Return the (X, Y) coordinate for the center point of the cell that contains the specified text.  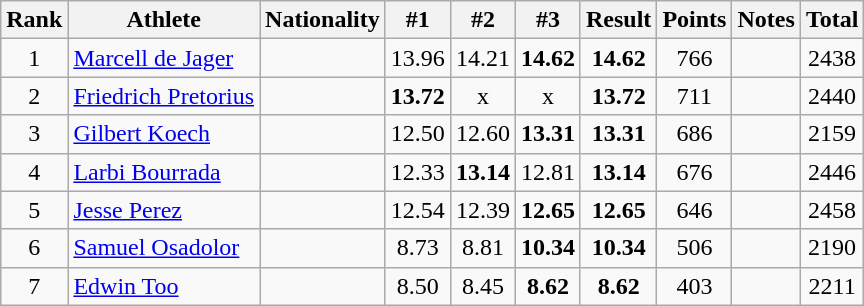
14.21 (482, 58)
Notes (766, 20)
Gilbert Koech (164, 134)
Samuel Osadolor (164, 248)
Jesse Perez (164, 210)
2 (34, 96)
12.81 (548, 172)
2440 (832, 96)
8.45 (482, 286)
7 (34, 286)
Total (832, 20)
12.33 (418, 172)
2438 (832, 58)
3 (34, 134)
4 (34, 172)
12.39 (482, 210)
506 (694, 248)
13.96 (418, 58)
#1 (418, 20)
12.50 (418, 134)
5 (34, 210)
Larbi Bourrada (164, 172)
766 (694, 58)
1 (34, 58)
8.50 (418, 286)
Points (694, 20)
Athlete (164, 20)
2190 (832, 248)
711 (694, 96)
2159 (832, 134)
Marcell de Jager (164, 58)
8.81 (482, 248)
Rank (34, 20)
Edwin Too (164, 286)
6 (34, 248)
2211 (832, 286)
#2 (482, 20)
646 (694, 210)
Result (618, 20)
#3 (548, 20)
12.54 (418, 210)
403 (694, 286)
Friedrich Pretorius (164, 96)
Nationality (323, 20)
676 (694, 172)
686 (694, 134)
2446 (832, 172)
2458 (832, 210)
12.60 (482, 134)
8.73 (418, 248)
